Provide the [X, Y] coordinate of the cell's center where the given text is located.  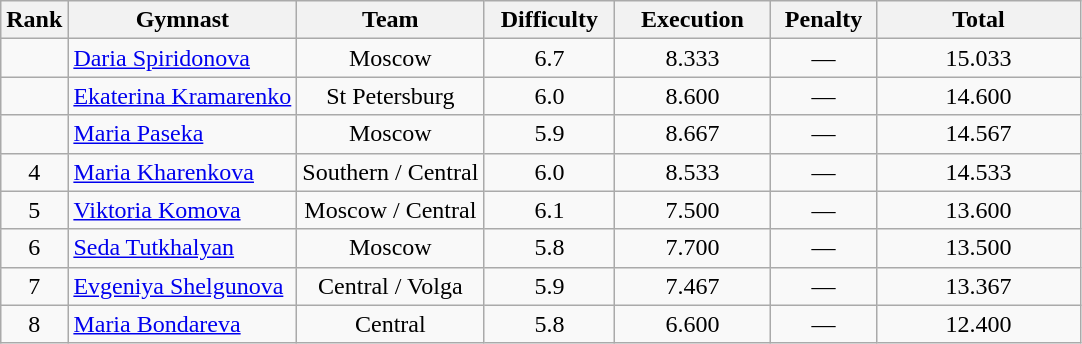
Execution [692, 20]
6 [34, 248]
8 [34, 324]
4 [34, 172]
Daria Spiridonova [182, 58]
Moscow / Central [390, 210]
6.7 [550, 58]
6.600 [692, 324]
14.533 [978, 172]
15.033 [978, 58]
Team [390, 20]
8.333 [692, 58]
5 [34, 210]
Penalty [824, 20]
Maria Kharenkova [182, 172]
13.600 [978, 210]
8.667 [692, 134]
7.700 [692, 248]
Total [978, 20]
12.400 [978, 324]
Maria Paseka [182, 134]
Southern / Central [390, 172]
Evgeniya Shelgunova [182, 286]
Central / Volga [390, 286]
8.600 [692, 96]
8.533 [692, 172]
Viktoria Komova [182, 210]
7 [34, 286]
Maria Bondareva [182, 324]
14.567 [978, 134]
St Petersburg [390, 96]
7.467 [692, 286]
Ekaterina Kramarenko [182, 96]
Rank [34, 20]
13.367 [978, 286]
Gymnast [182, 20]
14.600 [978, 96]
Central [390, 324]
Seda Tutkhalyan [182, 248]
6.1 [550, 210]
13.500 [978, 248]
7.500 [692, 210]
Difficulty [550, 20]
